Identify which cell holds the provided text, then report its [X, Y] central coordinate. 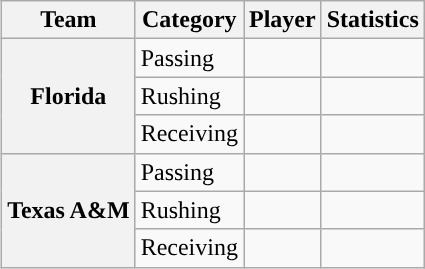
Category [189, 20]
Florida [69, 96]
Team [69, 20]
Player [283, 20]
Statistics [372, 20]
Texas A&M [69, 210]
